Capture the cell that displays the provided text and extract its (X, Y) central coordinate. 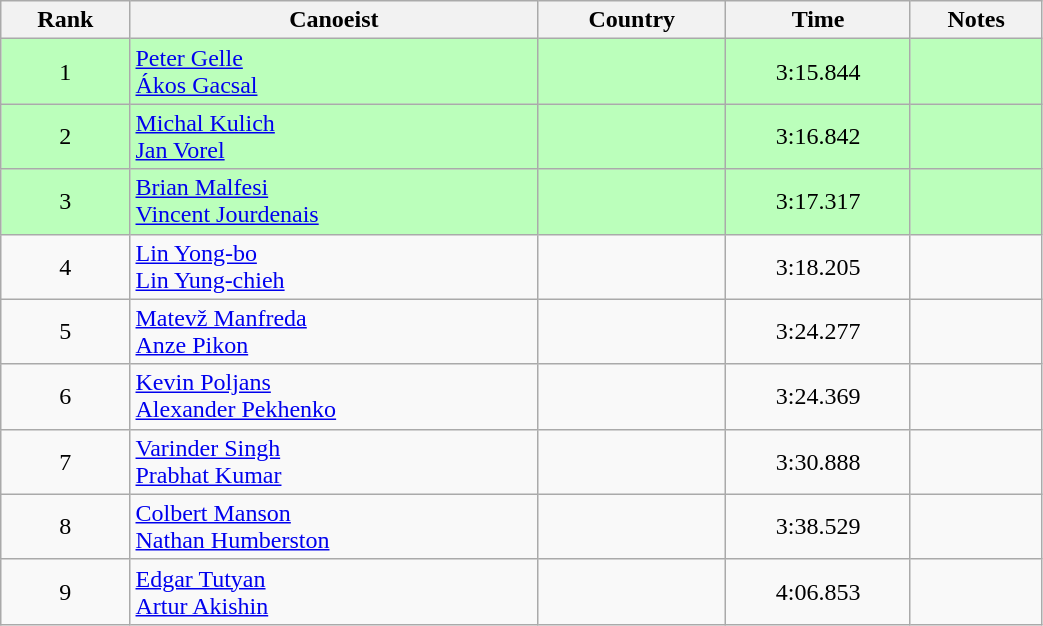
Time (818, 20)
3:24.369 (818, 396)
Notes (976, 20)
Peter GelleÁkos Gacsal (334, 72)
Rank (66, 20)
4 (66, 266)
2 (66, 136)
4:06.853 (818, 592)
Michal KulichJan Vorel (334, 136)
3:30.888 (818, 462)
5 (66, 332)
Brian MalfesiVincent Jourdenais (334, 202)
7 (66, 462)
Canoeist (334, 20)
Colbert MansonNathan Humberston (334, 526)
3:16.842 (818, 136)
8 (66, 526)
Matevž ManfredaAnze Pikon (334, 332)
6 (66, 396)
Lin Yong-boLin Yung-chieh (334, 266)
3:15.844 (818, 72)
3 (66, 202)
Edgar TutyanArtur Akishin (334, 592)
1 (66, 72)
Kevin PoljansAlexander Pekhenko (334, 396)
Country (632, 20)
3:38.529 (818, 526)
3:18.205 (818, 266)
3:17.317 (818, 202)
Varinder SinghPrabhat Kumar (334, 462)
3:24.277 (818, 332)
9 (66, 592)
